Provide the (x, y) coordinate of the cell's center where the given text is located.  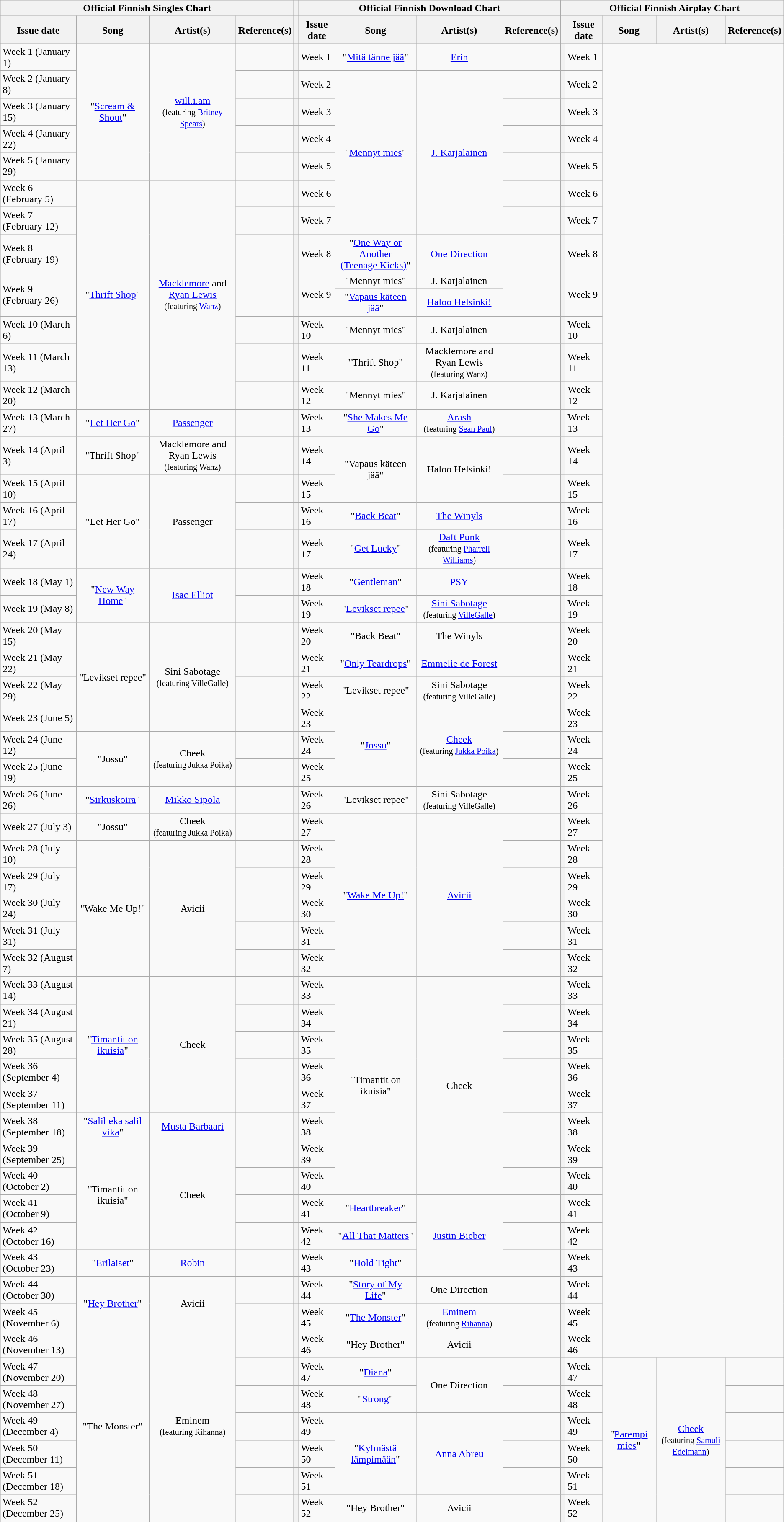
Week 35 (August 28) (39, 1045)
Week 22 (May 29) (39, 690)
"Parempi mies" (629, 1440)
Week 10 (March 6) (39, 329)
Week 41 (October 9) (39, 1208)
Week 19 (May 8) (39, 609)
Daft Punk(featuring Pharrell Williams) (459, 549)
"New Way Home" (113, 595)
Official Finnish Airplay Chart (675, 8)
"Scream & Shout" (113, 111)
Week 36 (September 4) (39, 1072)
Week 39 (September 25) (39, 1153)
Week 6 (February 5) (39, 193)
Week 50 (December 11) (39, 1453)
Week 42 (October 16) (39, 1236)
Week 21 (May 22) (39, 663)
"Story of My Life" (375, 1290)
Musta Barbaari (193, 1127)
Justin Bieber (459, 1236)
Week 29 (July 17) (39, 881)
Arash(featuring Sean Paul) (459, 423)
Week 43 (October 23) (39, 1263)
Week 17 (April 24) (39, 549)
"Strong" (375, 1399)
Week 52 (December 25) (39, 1508)
Week 34 (August 21) (39, 1018)
Week 18 (May 1) (39, 581)
Week 3 (January 15) (39, 111)
Week 46 (November 13) (39, 1344)
"All That Matters" (375, 1236)
"Gentleman" (375, 581)
Week 1 (January 1) (39, 57)
Week 44 (October 30) (39, 1290)
"Diana" (375, 1372)
Cheek(featuring Samuli Edelmann) (691, 1440)
Erin (459, 57)
Week 51 (December 18) (39, 1481)
Week 33 (August 14) (39, 990)
"Salil eka salil vika" (113, 1127)
Week 13 (March 27) (39, 423)
Week 47 (November 20) (39, 1372)
Week 45 (November 6) (39, 1318)
Week 27 (July 3) (39, 827)
Week 12 (March 20) (39, 395)
"Heartbreaker" (375, 1208)
Week 4 (January 22) (39, 139)
"Only Teardrops" (375, 663)
"Sirkuskoira" (113, 799)
Week 24 (June 12) (39, 745)
Week 40 (October 2) (39, 1181)
"Mitä tänne jää" (375, 57)
Week 49 (December 4) (39, 1427)
Week 9 (February 26) (39, 294)
Week 32 (August 7) (39, 963)
Week 7 (February 12) (39, 220)
"Get Lucky" (375, 549)
"Kylmästä lämpimään" (375, 1453)
Emmelie de Forest (459, 663)
"Erilaiset" (113, 1263)
Week 11 (March 13) (39, 363)
Anna Abreu (459, 1453)
Week 30 (July 24) (39, 909)
Isac Elliot (193, 595)
Week 31 (July 31) (39, 936)
Week 16 (April 17) (39, 516)
Week 23 (June 5) (39, 718)
Week 28 (July 10) (39, 854)
Week 15 (April 10) (39, 488)
Week 8 (February 19) (39, 253)
PSY (459, 581)
Week 48 (November 27) (39, 1399)
Week 14 (April 3) (39, 456)
Week 2 (January 8) (39, 85)
Week 20 (May 15) (39, 636)
Week 5 (January 29) (39, 166)
"Hold Tight" (375, 1263)
Week 26 (June 26) (39, 799)
"One Way or Another(Teenage Kicks)" (375, 253)
will.i.am(featuring Britney Spears) (193, 111)
Official Finnish Singles Chart (147, 8)
Week 25 (June 19) (39, 772)
Mikko Sipola (193, 799)
Official Finnish Download Chart (430, 8)
Week 37 (September 11) (39, 1099)
Week 38 (September 18) (39, 1127)
Robin (193, 1263)
"She Makes Me Go" (375, 423)
